Output the (x, y) coordinate of the center of the cell containing the given text.  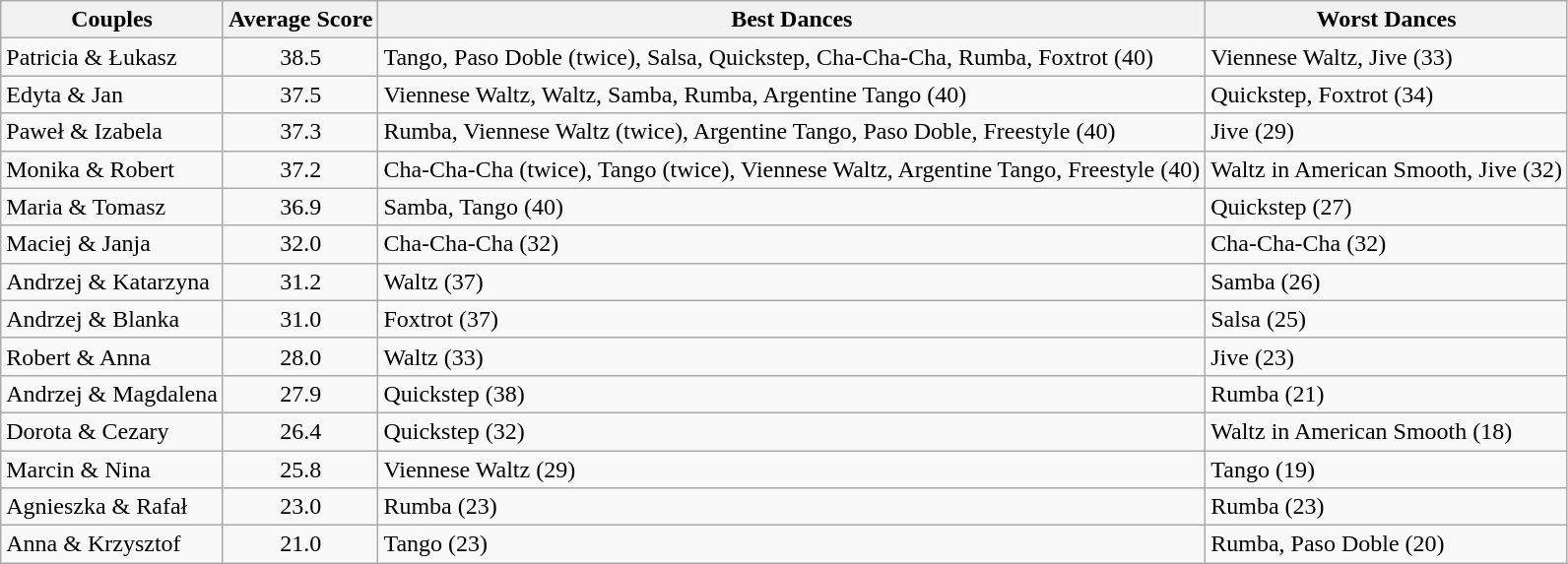
21.0 (299, 544)
Marcin & Nina (112, 470)
Edyta & Jan (112, 94)
Cha-Cha-Cha (twice), Tango (twice), Viennese Waltz, Argentine Tango, Freestyle (40) (792, 169)
Waltz (33) (792, 356)
Viennese Waltz, Waltz, Samba, Rumba, Argentine Tango (40) (792, 94)
38.5 (299, 57)
27.9 (299, 394)
26.4 (299, 431)
Patricia & Łukasz (112, 57)
Tango, Paso Doble (twice), Salsa, Quickstep, Cha-Cha-Cha, Rumba, Foxtrot (40) (792, 57)
28.0 (299, 356)
Jive (23) (1387, 356)
Viennese Waltz (29) (792, 470)
37.3 (299, 132)
Monika & Robert (112, 169)
Quickstep (32) (792, 431)
Average Score (299, 20)
Agnieszka & Rafał (112, 507)
32.0 (299, 244)
Robert & Anna (112, 356)
Worst Dances (1387, 20)
36.9 (299, 207)
37.5 (299, 94)
Tango (19) (1387, 470)
Paweł & Izabela (112, 132)
Quickstep (38) (792, 394)
Tango (23) (792, 544)
Anna & Krzysztof (112, 544)
25.8 (299, 470)
Samba (26) (1387, 282)
Andrzej & Blanka (112, 319)
Samba, Tango (40) (792, 207)
31.0 (299, 319)
Best Dances (792, 20)
Couples (112, 20)
Rumba (21) (1387, 394)
Waltz (37) (792, 282)
Waltz in American Smooth, Jive (32) (1387, 169)
Andrzej & Magdalena (112, 394)
23.0 (299, 507)
Maciej & Janja (112, 244)
37.2 (299, 169)
Salsa (25) (1387, 319)
Andrzej & Katarzyna (112, 282)
Maria & Tomasz (112, 207)
31.2 (299, 282)
Rumba, Paso Doble (20) (1387, 544)
Dorota & Cezary (112, 431)
Quickstep (27) (1387, 207)
Quickstep, Foxtrot (34) (1387, 94)
Jive (29) (1387, 132)
Viennese Waltz, Jive (33) (1387, 57)
Waltz in American Smooth (18) (1387, 431)
Foxtrot (37) (792, 319)
Rumba, Viennese Waltz (twice), Argentine Tango, Paso Doble, Freestyle (40) (792, 132)
